Find where the given text appears and provide that cell's center as [x, y] coordinate. 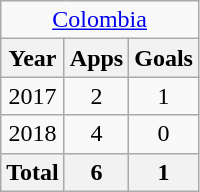
2017 [33, 96]
Apps [96, 58]
Colombia [100, 20]
4 [96, 134]
0 [164, 134]
2 [96, 96]
Total [33, 172]
2018 [33, 134]
6 [96, 172]
Year [33, 58]
Goals [164, 58]
